Return the [X, Y] coordinate for the center point of the cell that contains the specified text.  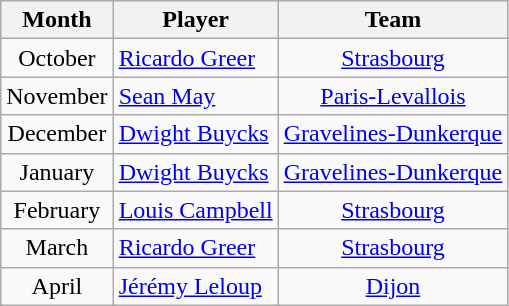
Month [57, 20]
March [57, 248]
Louis Campbell [196, 210]
Paris-Levallois [393, 96]
January [57, 172]
Player [196, 20]
October [57, 58]
Team [393, 20]
December [57, 134]
February [57, 210]
April [57, 286]
Dijon [393, 286]
November [57, 96]
Jérémy Leloup [196, 286]
Sean May [196, 96]
